Locate the cell with the specified text and output its (X, Y) center coordinate. 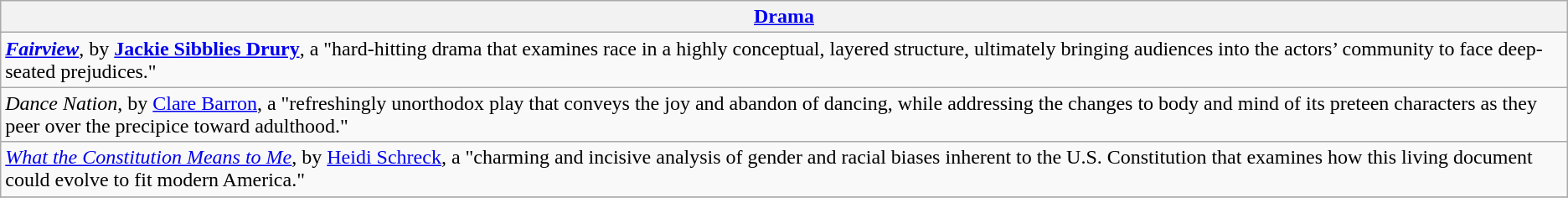
Drama (784, 17)
